Search for the cell housing the specified text and yield its [X, Y] center coordinate. 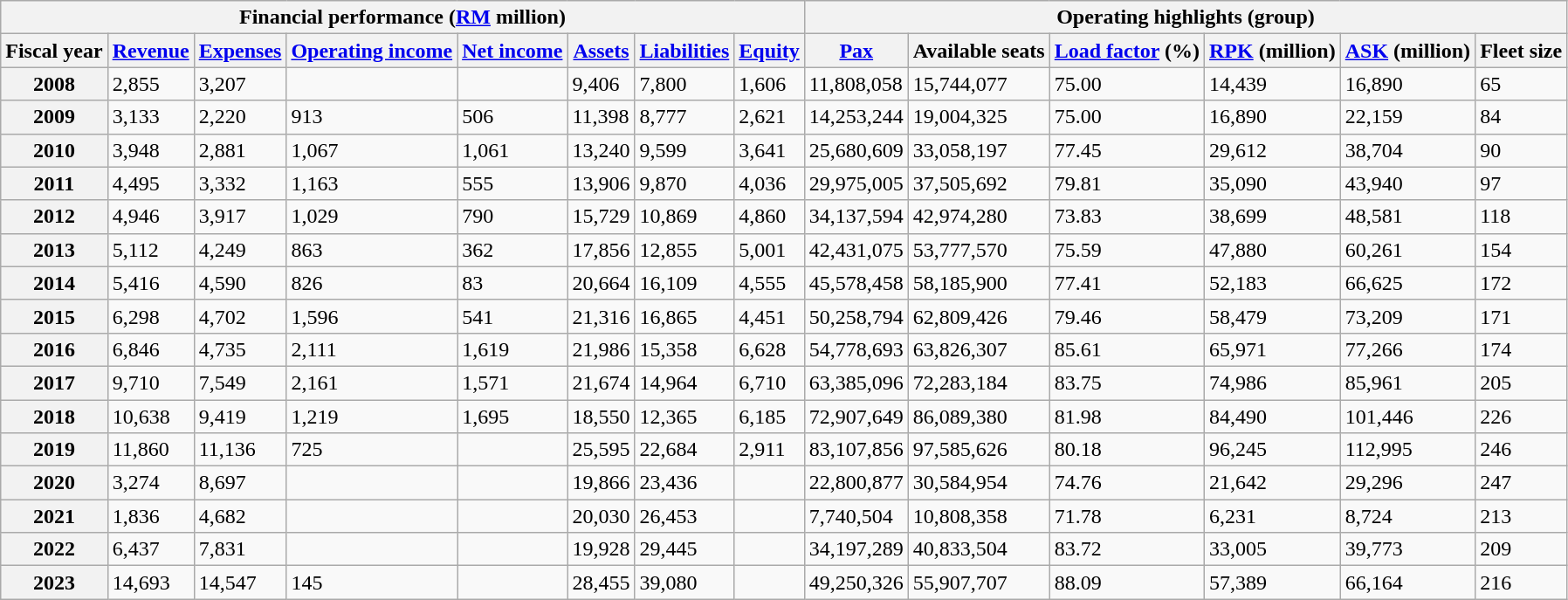
Available seats [979, 51]
96,245 [1272, 450]
Liabilities [684, 51]
79.81 [1126, 183]
2013 [54, 250]
14,964 [684, 383]
6,710 [769, 383]
2011 [54, 183]
25,680,609 [856, 150]
34,137,594 [856, 217]
ASK (million) [1407, 51]
17,856 [601, 250]
8,777 [684, 117]
1,571 [512, 383]
85,961 [1407, 383]
2014 [54, 283]
790 [512, 217]
77.45 [1126, 150]
21,674 [601, 383]
26,453 [684, 516]
11,398 [601, 117]
39,773 [1407, 549]
21,986 [601, 349]
35,090 [1272, 183]
4,735 [240, 349]
6,437 [150, 549]
2,621 [769, 117]
2023 [54, 583]
66,625 [1407, 283]
7,549 [240, 383]
1,061 [512, 150]
2,855 [150, 84]
74,986 [1272, 383]
10,638 [150, 417]
39,080 [684, 583]
2009 [54, 117]
7,831 [240, 549]
5,001 [769, 250]
1,163 [372, 183]
2021 [54, 516]
62,809,426 [979, 316]
2010 [54, 150]
15,358 [684, 349]
40,833,504 [979, 549]
3,332 [240, 183]
16,109 [684, 283]
25,595 [601, 450]
19,004,325 [979, 117]
57,389 [1272, 583]
Revenue [150, 51]
71.78 [1126, 516]
154 [1521, 250]
Equity [769, 51]
83.72 [1126, 549]
Fiscal year [54, 51]
52,183 [1272, 283]
2018 [54, 417]
42,431,075 [856, 250]
1,619 [512, 349]
37,505,692 [979, 183]
72,907,649 [856, 417]
Assets [601, 51]
Pax [856, 51]
38,704 [1407, 150]
13,240 [601, 150]
22,684 [684, 450]
11,136 [240, 450]
86,089,380 [979, 417]
2017 [54, 383]
7,740,504 [856, 516]
3,917 [240, 217]
80.18 [1126, 450]
83.75 [1126, 383]
2,161 [372, 383]
9,599 [684, 150]
3,274 [150, 483]
58,185,900 [979, 283]
77.41 [1126, 283]
101,446 [1407, 417]
19,928 [601, 549]
541 [512, 316]
Financial performance (RM million) [402, 17]
21,642 [1272, 483]
6,628 [769, 349]
10,869 [684, 217]
49,250,326 [856, 583]
84 [1521, 117]
8,724 [1407, 516]
81.98 [1126, 417]
826 [372, 283]
90 [1521, 150]
14,547 [240, 583]
4,555 [769, 283]
30,584,954 [979, 483]
9,419 [240, 417]
9,406 [601, 84]
54,778,693 [856, 349]
29,975,005 [856, 183]
33,058,197 [979, 150]
1,067 [372, 150]
213 [1521, 516]
4,036 [769, 183]
58,479 [1272, 316]
555 [512, 183]
45,578,458 [856, 283]
11,808,058 [856, 84]
4,946 [150, 217]
5,416 [150, 283]
506 [512, 117]
226 [1521, 417]
38,699 [1272, 217]
97,585,626 [979, 450]
19,866 [601, 483]
8,697 [240, 483]
Operating income [372, 51]
42,974,280 [979, 217]
65,971 [1272, 349]
6,231 [1272, 516]
6,846 [150, 349]
4,702 [240, 316]
2008 [54, 84]
23,436 [684, 483]
47,880 [1272, 250]
2022 [54, 549]
34,197,289 [856, 549]
73.83 [1126, 217]
83 [512, 283]
174 [1521, 349]
2,911 [769, 450]
1,029 [372, 217]
18,550 [601, 417]
205 [1521, 383]
725 [372, 450]
362 [512, 250]
1,695 [512, 417]
145 [372, 583]
1,596 [372, 316]
28,455 [601, 583]
3,207 [240, 84]
216 [1521, 583]
15,744,077 [979, 84]
172 [1521, 283]
2012 [54, 217]
2,220 [240, 117]
22,800,877 [856, 483]
5,112 [150, 250]
1,606 [769, 84]
14,439 [1272, 84]
21,316 [601, 316]
29,296 [1407, 483]
7,800 [684, 84]
10,808,358 [979, 516]
4,451 [769, 316]
83,107,856 [856, 450]
2015 [54, 316]
14,253,244 [856, 117]
9,710 [150, 383]
247 [1521, 483]
2020 [54, 483]
43,940 [1407, 183]
29,445 [684, 549]
Expenses [240, 51]
913 [372, 117]
1,836 [150, 516]
112,995 [1407, 450]
12,855 [684, 250]
75.59 [1126, 250]
4,495 [150, 183]
11,860 [150, 450]
RPK (million) [1272, 51]
60,261 [1407, 250]
246 [1521, 450]
3,948 [150, 150]
65 [1521, 84]
84,490 [1272, 417]
20,030 [601, 516]
4,249 [240, 250]
118 [1521, 217]
Net income [512, 51]
6,185 [769, 417]
15,729 [601, 217]
863 [372, 250]
33,005 [1272, 549]
6,298 [150, 316]
85.61 [1126, 349]
13,906 [601, 183]
77,266 [1407, 349]
50,258,794 [856, 316]
3,641 [769, 150]
63,826,307 [979, 349]
74.76 [1126, 483]
48,581 [1407, 217]
29,612 [1272, 150]
53,777,570 [979, 250]
9,870 [684, 183]
2,881 [240, 150]
14,693 [150, 583]
73,209 [1407, 316]
171 [1521, 316]
2019 [54, 450]
2,111 [372, 349]
63,385,096 [856, 383]
20,664 [601, 283]
Operating highlights (group) [1186, 17]
72,283,184 [979, 383]
79.46 [1126, 316]
88.09 [1126, 583]
66,164 [1407, 583]
4,860 [769, 217]
Load factor (%) [1126, 51]
4,682 [240, 516]
16,865 [684, 316]
12,365 [684, 417]
2016 [54, 349]
97 [1521, 183]
3,133 [150, 117]
55,907,707 [979, 583]
4,590 [240, 283]
209 [1521, 549]
1,219 [372, 417]
Fleet size [1521, 51]
22,159 [1407, 117]
